For the text-containing cell, return its midpoint in (x, y) coordinate format. 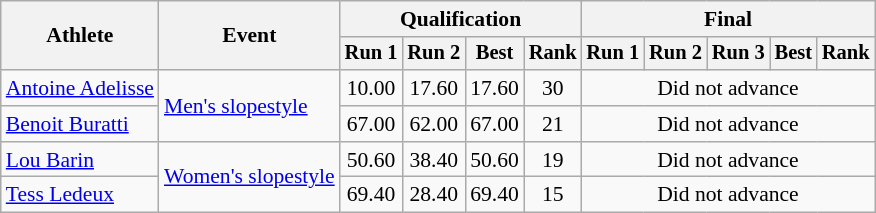
Tess Ledeux (80, 195)
Benoit Buratti (80, 124)
62.00 (434, 124)
10.00 (372, 88)
21 (553, 124)
15 (553, 195)
28.40 (434, 195)
Event (250, 36)
Qualification (461, 19)
38.40 (434, 160)
Athlete (80, 36)
Antoine Adelisse (80, 88)
Final (728, 19)
Run 3 (738, 54)
30 (553, 88)
Men's slopestyle (250, 106)
19 (553, 160)
Women's slopestyle (250, 178)
Lou Barin (80, 160)
